Extract the [x, y] coordinate from the center of the cell holding the provided text.  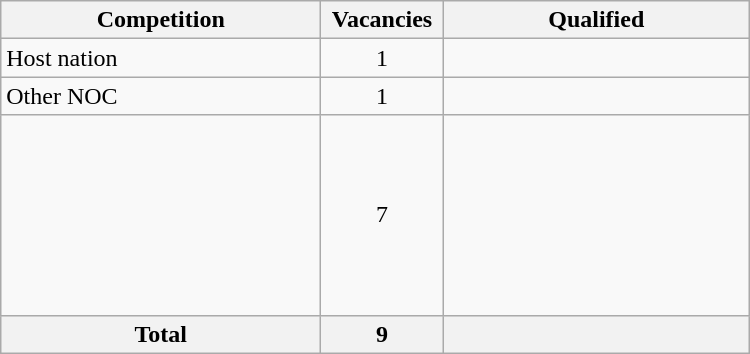
Host nation [161, 58]
Total [161, 334]
Qualified [596, 20]
Vacancies [382, 20]
9 [382, 334]
Other NOC [161, 96]
7 [382, 215]
Competition [161, 20]
